Output the [x, y] coordinate of the center of the cell containing the given text.  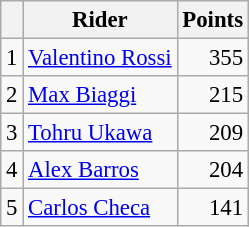
Carlos Checa [100, 208]
141 [212, 208]
1 [12, 58]
Tohru Ukawa [100, 133]
Valentino Rossi [100, 58]
Rider [100, 20]
2 [12, 95]
4 [12, 170]
204 [212, 170]
215 [212, 95]
Points [212, 20]
209 [212, 133]
355 [212, 58]
3 [12, 133]
Alex Barros [100, 170]
5 [12, 208]
Max Biaggi [100, 95]
